For the text-containing cell, return its midpoint in [x, y] coordinate format. 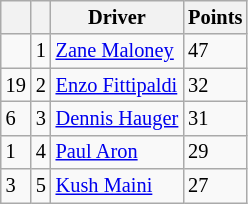
Paul Aron [118, 152]
Driver [118, 17]
2 [41, 85]
19 [16, 85]
Kush Maini [118, 186]
Zane Maloney [118, 51]
Enzo Fittipaldi [118, 85]
47 [215, 51]
5 [41, 186]
29 [215, 152]
31 [215, 118]
Dennis Hauger [118, 118]
32 [215, 85]
6 [16, 118]
Points [215, 17]
27 [215, 186]
4 [41, 152]
